Extract the (X, Y) coordinate from the center of the cell holding the provided text.  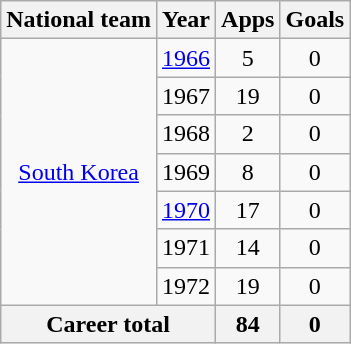
1971 (186, 248)
South Korea (79, 172)
Career total (108, 324)
1968 (186, 134)
8 (248, 172)
1970 (186, 210)
84 (248, 324)
Goals (315, 20)
Apps (248, 20)
1972 (186, 286)
1967 (186, 96)
Year (186, 20)
1966 (186, 58)
17 (248, 210)
1969 (186, 172)
2 (248, 134)
5 (248, 58)
National team (79, 20)
14 (248, 248)
